Scan for the cell matching the given text and deliver its [x, y] coordinate at center. 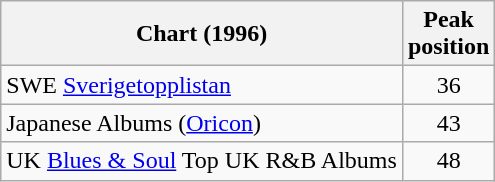
48 [448, 161]
SWE Sverigetopplistan [202, 85]
43 [448, 123]
Peakposition [448, 34]
36 [448, 85]
Japanese Albums (Oricon) [202, 123]
UK Blues & Soul Top UK R&B Albums [202, 161]
Chart (1996) [202, 34]
